Return the (x, y) coordinate for the center point of the cell that contains the specified text.  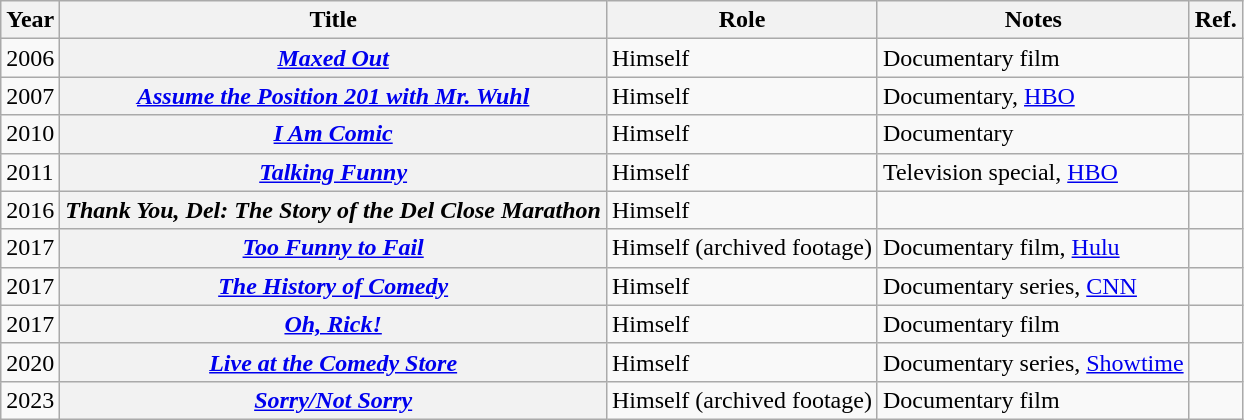
2010 (30, 134)
2016 (30, 210)
2020 (30, 362)
Documentary, HBO (1033, 96)
The History of Comedy (334, 286)
Documentary (1033, 134)
Thank You, Del: The Story of the Del Close Marathon (334, 210)
Notes (1033, 20)
Documentary film, Hulu (1033, 248)
Role (742, 20)
I Am Comic (334, 134)
Ref. (1216, 20)
Documentary series, CNN (1033, 286)
Maxed Out (334, 58)
Assume the Position 201 with Mr. Wuhl (334, 96)
Documentary series, Showtime (1033, 362)
Too Funny to Fail (334, 248)
Sorry/Not Sorry (334, 400)
Title (334, 20)
2023 (30, 400)
Oh, Rick! (334, 324)
2011 (30, 172)
2006 (30, 58)
Television special, HBO (1033, 172)
2007 (30, 96)
Live at the Comedy Store (334, 362)
Year (30, 20)
Talking Funny (334, 172)
